Locate the cell with the specified text and output its [X, Y] center coordinate. 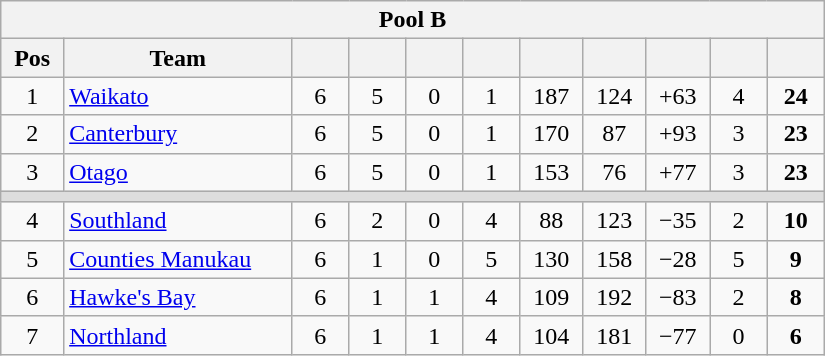
Hawke's Bay [178, 297]
Pos [32, 58]
170 [552, 134]
124 [614, 96]
Southland [178, 221]
Northland [178, 335]
76 [614, 172]
+93 [678, 134]
Canterbury [178, 134]
24 [796, 96]
8 [796, 297]
104 [552, 335]
88 [552, 221]
−28 [678, 259]
109 [552, 297]
123 [614, 221]
Counties Manukau [178, 259]
−77 [678, 335]
Pool B [413, 20]
−83 [678, 297]
Otago [178, 172]
158 [614, 259]
+63 [678, 96]
187 [552, 96]
181 [614, 335]
87 [614, 134]
9 [796, 259]
192 [614, 297]
−35 [678, 221]
Waikato [178, 96]
10 [796, 221]
Team [178, 58]
+77 [678, 172]
153 [552, 172]
130 [552, 259]
7 [32, 335]
